Provide the (x, y) coordinate of the cell's center where the given text is located.  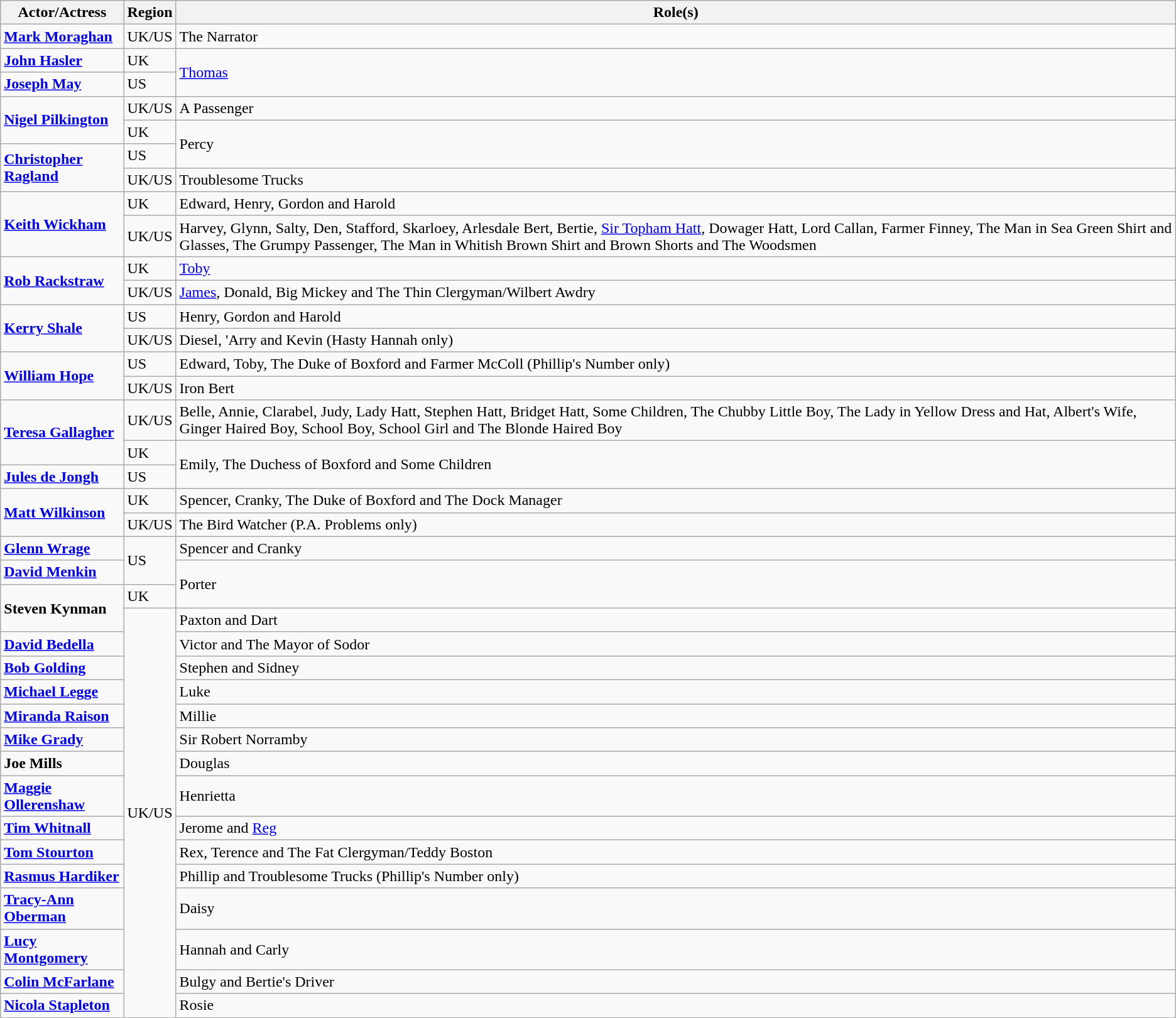
Rob Rackstraw (62, 280)
Tim Whitnall (62, 828)
William Hope (62, 376)
Spencer and Cranky (676, 548)
David Menkin (62, 572)
Daisy (676, 908)
Henry, Gordon and Harold (676, 316)
Jules de Jongh (62, 477)
David Bedella (62, 644)
Luke (676, 691)
Toby (676, 268)
Rasmus Hardiker (62, 876)
Millie (676, 715)
Kerry Shale (62, 328)
Colin McFarlane (62, 982)
Jerome and Reg (676, 828)
Sir Robert Norramby (676, 740)
Matt Wilkinson (62, 512)
John Hasler (62, 60)
Miranda Raison (62, 715)
Region (150, 13)
Glenn Wrage (62, 548)
James, Donald, Big Mickey and The Thin Clergyman/Wilbert Awdry (676, 292)
Percy (676, 144)
Iron Bert (676, 388)
Porter (676, 584)
Steven Kynman (62, 608)
Maggie Ollerenshaw (62, 796)
Paxton and Dart (676, 620)
Teresa Gallagher (62, 432)
Emily, The Duchess of Boxford and Some Children (676, 465)
The Narrator (676, 36)
Actor/Actress (62, 13)
Phillip and Troublesome Trucks (Phillip's Number only) (676, 876)
Thomas (676, 72)
Keith Wickham (62, 224)
The Bird Watcher (P.A. Problems only) (676, 524)
Bob Golding (62, 668)
Victor and The Mayor of Sodor (676, 644)
Christopher Ragland (62, 168)
Stephen and Sidney (676, 668)
Tom Stourton (62, 852)
Edward, Toby, The Duke of Boxford and Farmer McColl (Phillip's Number only) (676, 364)
Joe Mills (62, 764)
Troublesome Trucks (676, 180)
Nicola Stapleton (62, 1005)
Douglas (676, 764)
Lucy Montgomery (62, 950)
Mark Moraghan (62, 36)
Rosie (676, 1005)
Joseph May (62, 84)
Rex, Terence and The Fat Clergyman/Teddy Boston (676, 852)
Henrietta (676, 796)
Mike Grady (62, 740)
Michael Legge (62, 691)
Diesel, 'Arry and Kevin (Hasty Hannah only) (676, 340)
Edward, Henry, Gordon and Harold (676, 203)
Tracy-Ann Oberman (62, 908)
Bulgy and Bertie's Driver (676, 982)
Nigel Pilkington (62, 120)
Spencer, Cranky, The Duke of Boxford and The Dock Manager (676, 501)
Hannah and Carly (676, 950)
Role(s) (676, 13)
A Passenger (676, 108)
